Extract the (X, Y) coordinate from the center of the cell holding the provided text.  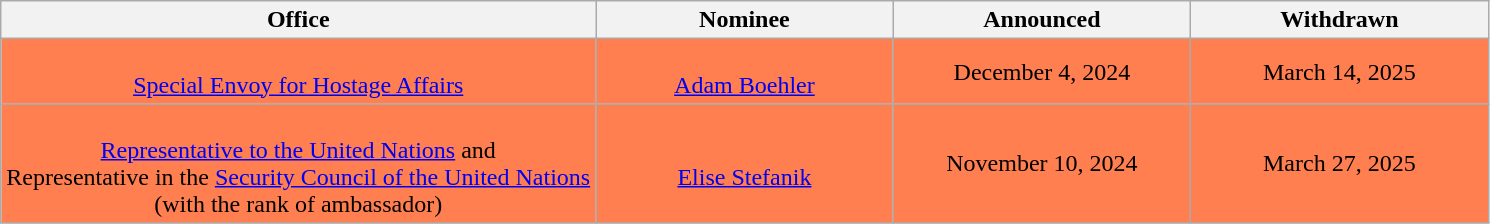
March 27, 2025 (1340, 164)
Withdrawn (1340, 20)
Elise Stefanik (744, 164)
Representative to the United Nations andRepresentative in the Security Council of the United Nations(with the rank of ambassador) (298, 164)
March 14, 2025 (1340, 72)
December 4, 2024 (1042, 72)
Office (298, 20)
Nominee (744, 20)
Adam Boehler (744, 72)
November 10, 2024 (1042, 164)
Special Envoy for Hostage Affairs (298, 72)
Announced (1042, 20)
